Determine the [x, y] coordinate at the center of the cell enclosing the given text.  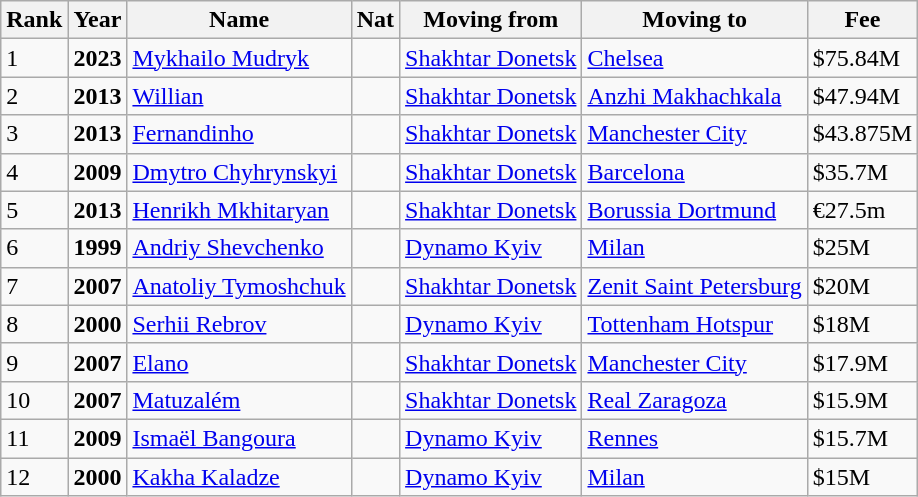
$15.7M [862, 438]
$75.84M [862, 58]
6 [34, 248]
3 [34, 134]
Willian [239, 96]
Barcelona [694, 172]
Kakha Kaladze [239, 477]
$43.875M [862, 134]
Tottenham Hotspur [694, 324]
Anzhi Makhachkala [694, 96]
Henrikh Mkhitaryan [239, 210]
$20M [862, 286]
$18M [862, 324]
11 [34, 438]
Zenit Saint Petersburg [694, 286]
Fernandinho [239, 134]
Andriy Shevchenko [239, 248]
12 [34, 477]
Dmytro Chyhrynskyi [239, 172]
Moving from [491, 20]
2 [34, 96]
Moving to [694, 20]
$15M [862, 477]
5 [34, 210]
$25M [862, 248]
Serhii Rebrov [239, 324]
Chelsea [694, 58]
Mykhailo Mudryk [239, 58]
9 [34, 362]
4 [34, 172]
Name [239, 20]
€27.5m [862, 210]
$15.9M [862, 400]
Elano [239, 362]
2023 [98, 58]
$35.7M [862, 172]
Borussia Dortmund [694, 210]
$17.9M [862, 362]
Year [98, 20]
Nat [375, 20]
10 [34, 400]
Real Zaragoza [694, 400]
Rennes [694, 438]
$47.94M [862, 96]
1 [34, 58]
Ismaël Bangoura [239, 438]
8 [34, 324]
Rank [34, 20]
1999 [98, 248]
Anatoliy Tymoshchuk [239, 286]
7 [34, 286]
Fee [862, 20]
Matuzalém [239, 400]
